Determine the [x, y] coordinate at the center of the cell enclosing the given text.  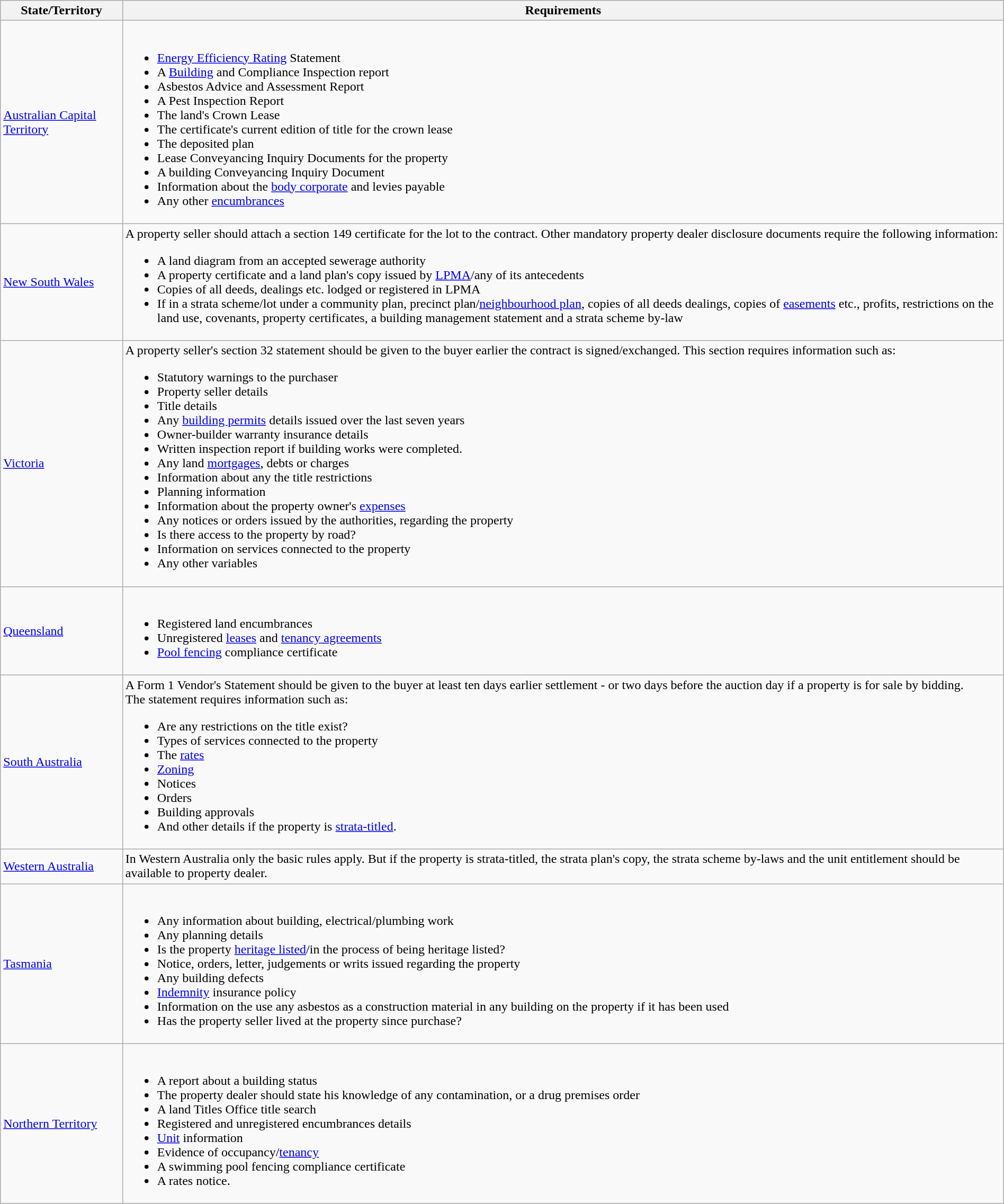
Western Australia [61, 867]
State/Territory [61, 11]
South Australia [61, 762]
New South Wales [61, 282]
Tasmania [61, 964]
Victoria [61, 463]
Registered land encumbrancesUnregistered leases and tenancy agreementsPool fencing compliance certificate [563, 630]
Australian Capital Territory [61, 122]
Queensland [61, 630]
Requirements [563, 11]
Northern Territory [61, 1123]
